Pinpoint the cell where the given text exists, returning its [x, y] midpoint coordinate. 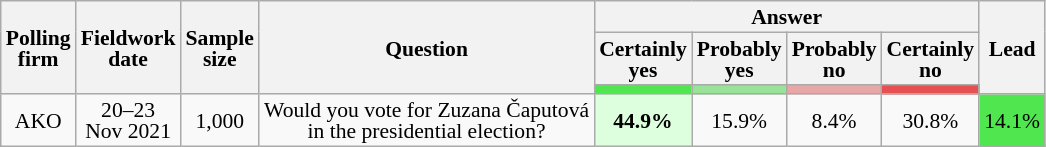
15.9% [740, 121]
Answer [786, 16]
20–23Nov 2021 [128, 121]
Question [426, 48]
Certainlyyes [643, 58]
Pollingfirm [38, 48]
Certainlyno [931, 58]
44.9% [643, 121]
Would you vote for Zuzana Čaputováin the presidential election? [426, 121]
30.8% [931, 121]
Fieldworkdate [128, 48]
Samplesize [220, 48]
Probablyno [834, 58]
Lead [1012, 48]
8.4% [834, 121]
1,000 [220, 121]
14.1% [1012, 121]
Probablyyes [740, 58]
AKO [38, 121]
